Identify which cell holds the provided text, then report its (x, y) central coordinate. 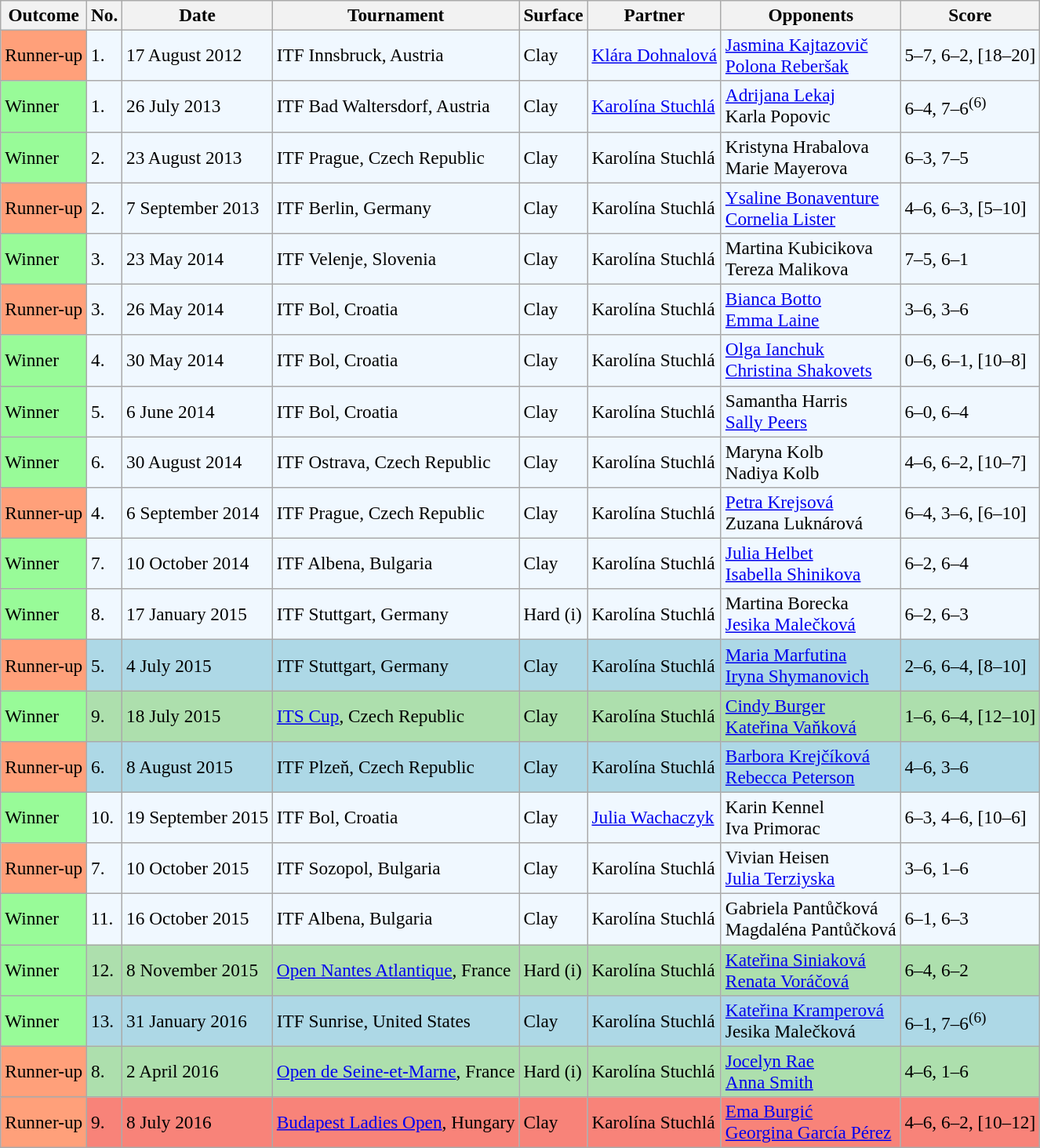
ITF Sozopol, Bulgaria (395, 869)
11. (105, 919)
ITF Berlin, Germany (395, 207)
8 July 2016 (198, 1121)
Klára Dohnalová (654, 55)
0–6, 6–1, [10–8] (970, 361)
6 September 2014 (198, 513)
Date (198, 15)
Petra Krejsová Zuzana Luknárová (811, 513)
6–3, 4–6, [10–6] (970, 817)
19 September 2015 (198, 817)
6–0, 6–4 (970, 411)
30 May 2014 (198, 361)
6–1, 7–6(6) (970, 1021)
Barbora Krejčíková Rebecca Peterson (811, 767)
17 January 2015 (198, 615)
13. (105, 1021)
Julia Helbet Isabella Shinikova (811, 563)
18 July 2015 (198, 715)
Adrijana Lekaj Karla Popovic (811, 107)
7 September 2013 (198, 207)
4–6, 6–2, [10–12] (970, 1121)
Outcome (44, 15)
31 January 2016 (198, 1021)
Surface (554, 15)
Olga Ianchuk Christina Shakovets (811, 361)
Bianca Botto Emma Laine (811, 309)
Gabriela Pantůčková Magdaléna Pantůčková (811, 919)
Maria Marfutina Iryna Shymanovich (811, 665)
6 June 2014 (198, 411)
4–6, 6–2, [10–7] (970, 461)
5–7, 6–2, [18–20] (970, 55)
26 July 2013 (198, 107)
6–2, 6–3 (970, 615)
Martina Borecka Jesika Malečková (811, 615)
2 April 2016 (198, 1071)
12. (105, 969)
23 August 2013 (198, 157)
Cindy Burger Kateřina Vaňková (811, 715)
3–6, 1–6 (970, 869)
1–6, 6–4, [12–10] (970, 715)
Open de Seine-et-Marne, France (395, 1071)
Ema Burgić Georgina García Pérez (811, 1121)
8 August 2015 (198, 767)
6–3, 7–5 (970, 157)
23 May 2014 (198, 259)
2–6, 6–4, [8–10] (970, 665)
16 October 2015 (198, 919)
ITF Bad Waltersdorf, Austria (395, 107)
6–2, 6–4 (970, 563)
Jocelyn Rae Anna Smith (811, 1071)
Julia Wachaczyk (654, 817)
Open Nantes Atlantique, France (395, 969)
17 August 2012 (198, 55)
Kateřina Siniaková Renata Voráčová (811, 969)
10 October 2014 (198, 563)
Score (970, 15)
6–4, 6–2 (970, 969)
10 October 2015 (198, 869)
Vivian Heisen Julia Terziyska (811, 869)
Budapest Ladies Open, Hungary (395, 1121)
Tournament (395, 15)
4–6, 1–6 (970, 1071)
6–4, 3–6, [6–10] (970, 513)
Samantha Harris Sally Peers (811, 411)
8 November 2015 (198, 969)
ITF Innsbruck, Austria (395, 55)
Opponents (811, 15)
30 August 2014 (198, 461)
Maryna Kolb Nadiya Kolb (811, 461)
Ysaline Bonaventure Cornelia Lister (811, 207)
4–6, 3–6 (970, 767)
Kateřina Kramperová Jesika Malečková (811, 1021)
ITF Plzeň, Czech Republic (395, 767)
7–5, 6–1 (970, 259)
6–4, 7–6(6) (970, 107)
Partner (654, 15)
6–1, 6–3 (970, 919)
Jasmina Kajtazovič Polona Reberšak (811, 55)
ITS Cup, Czech Republic (395, 715)
ITF Sunrise, United States (395, 1021)
4–6, 6–3, [5–10] (970, 207)
ITF Ostrava, Czech Republic (395, 461)
Martina Kubicikova Tereza Malikova (811, 259)
ITF Velenje, Slovenia (395, 259)
26 May 2014 (198, 309)
Karin Kennel Iva Primorac (811, 817)
Kristyna Hrabalova Marie Mayerova (811, 157)
10. (105, 817)
3–6, 3–6 (970, 309)
4 July 2015 (198, 665)
No. (105, 15)
